Detect which cell encompasses the target text, then output its (X, Y) center coordinate. 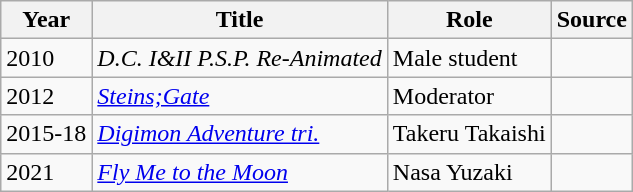
Source (592, 20)
Takeru Takaishi (469, 134)
Fly Me to the Moon (240, 172)
Moderator (469, 96)
2010 (46, 58)
Nasa Yuzaki (469, 172)
2012 (46, 96)
2021 (46, 172)
Role (469, 20)
Steins;Gate (240, 96)
Digimon Adventure tri. (240, 134)
Title (240, 20)
Male student (469, 58)
2015-18 (46, 134)
D.C. I&II P.S.P. Re-Animated (240, 58)
Year (46, 20)
